For the text-containing cell, return its midpoint in [x, y] coordinate format. 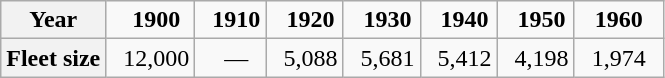
4,198 [536, 58]
1940 [458, 20]
— [230, 58]
5,412 [458, 58]
1920 [304, 20]
1910 [230, 20]
1950 [536, 20]
12,000 [150, 58]
5,681 [382, 58]
1,974 [618, 58]
Fleet size [54, 58]
1960 [618, 20]
Year [54, 20]
1930 [382, 20]
1900 [150, 20]
5,088 [304, 58]
